Scan for the cell matching the given text and deliver its [X, Y] coordinate at center. 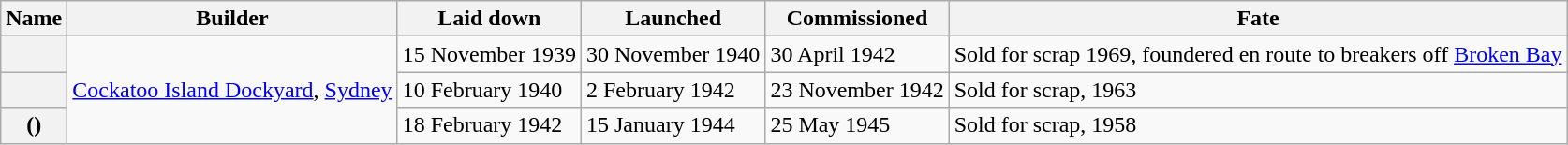
15 November 1939 [489, 54]
Launched [673, 19]
23 November 1942 [857, 90]
Builder [232, 19]
18 February 1942 [489, 125]
Fate [1258, 19]
Sold for scrap, 1958 [1258, 125]
25 May 1945 [857, 125]
30 April 1942 [857, 54]
Sold for scrap, 1963 [1258, 90]
30 November 1940 [673, 54]
() [34, 125]
10 February 1940 [489, 90]
15 January 1944 [673, 125]
Sold for scrap 1969, foundered en route to breakers off Broken Bay [1258, 54]
2 February 1942 [673, 90]
Commissioned [857, 19]
Name [34, 19]
Laid down [489, 19]
Cockatoo Island Dockyard, Sydney [232, 90]
